Extract the [x, y] coordinate from the center of the cell holding the provided text.  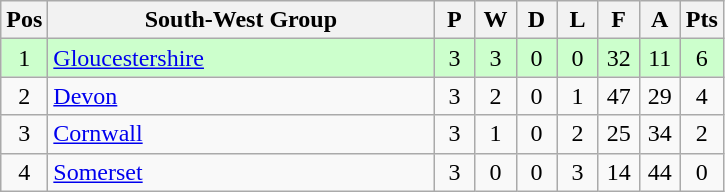
L [578, 20]
47 [618, 96]
32 [618, 58]
44 [660, 172]
25 [618, 134]
Somerset [241, 172]
F [618, 20]
11 [660, 58]
Cornwall [241, 134]
A [660, 20]
P [454, 20]
W [496, 20]
14 [618, 172]
Pts [702, 20]
6 [702, 58]
Pos [24, 20]
Gloucestershire [241, 58]
29 [660, 96]
South-West Group [241, 20]
D [536, 20]
34 [660, 134]
Devon [241, 96]
